Return the [X, Y] coordinate for the center point of the cell that contains the specified text.  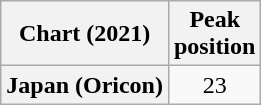
Japan (Oricon) [85, 85]
Peakposition [214, 34]
23 [214, 85]
Chart (2021) [85, 34]
